From the cell containing the given text, extract its center point as [X, Y] coordinate. 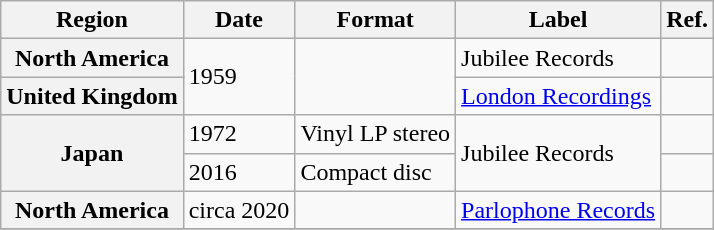
1972 [239, 134]
Region [92, 20]
London Recordings [558, 96]
Date [239, 20]
Compact disc [376, 172]
United Kingdom [92, 96]
Vinyl LP stereo [376, 134]
Format [376, 20]
1959 [239, 77]
2016 [239, 172]
Ref. [688, 20]
Label [558, 20]
Japan [92, 153]
circa 2020 [239, 210]
Parlophone Records [558, 210]
